Locate the cell with the specified text and output its [x, y] center coordinate. 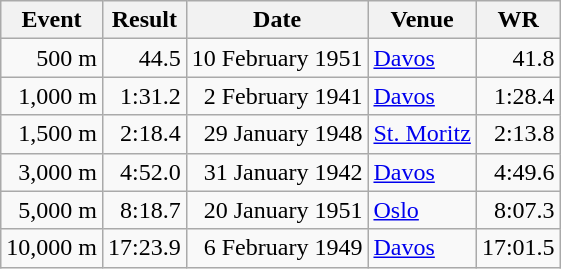
St. Moritz [422, 134]
2:13.8 [518, 134]
17:23.9 [144, 248]
3,000 m [52, 172]
1:28.4 [518, 96]
20 January 1951 [277, 210]
2:18.4 [144, 134]
17:01.5 [518, 248]
1,000 m [52, 96]
Event [52, 20]
Result [144, 20]
500 m [52, 58]
10,000 m [52, 248]
6 February 1949 [277, 248]
44.5 [144, 58]
10 February 1951 [277, 58]
Venue [422, 20]
1:31.2 [144, 96]
29 January 1948 [277, 134]
8:18.7 [144, 210]
Date [277, 20]
Oslo [422, 210]
41.8 [518, 58]
4:49.6 [518, 172]
8:07.3 [518, 210]
4:52.0 [144, 172]
2 February 1941 [277, 96]
WR [518, 20]
1,500 m [52, 134]
5,000 m [52, 210]
31 January 1942 [277, 172]
